Provide the [X, Y] coordinate of the cell's center where the given text is located.  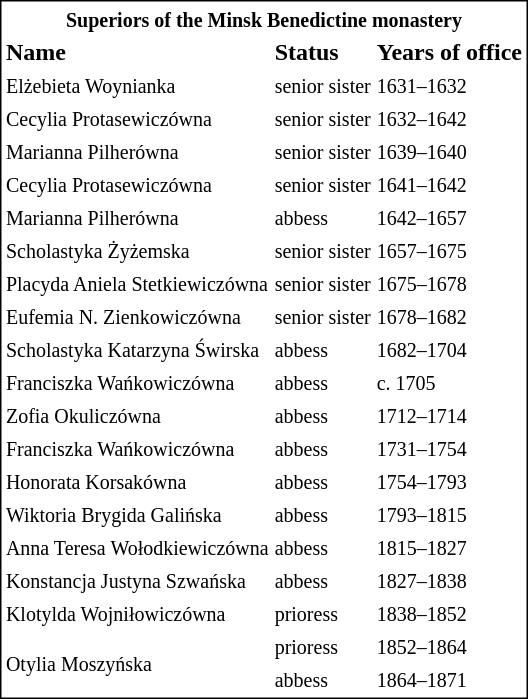
Eufemia N. Zienkowiczówna [137, 317]
Elżebieta Woynianka [137, 85]
1682–1704 [449, 349]
1827–1838 [449, 581]
Placyda Aniela Stetkiewiczówna [137, 283]
1642–1657 [449, 217]
Klotylda Wojniłowiczówna [137, 613]
Otylia Moszyńska [137, 664]
Status [322, 53]
Scholastyka Żyżemska [137, 251]
Name [137, 53]
Zofia Okuliczówna [137, 415]
1793–1815 [449, 515]
1678–1682 [449, 317]
1657–1675 [449, 251]
1632–1642 [449, 119]
1731–1754 [449, 449]
Wiktoria Brygida Galińska [137, 515]
1864–1871 [449, 679]
Years of office [449, 53]
1712–1714 [449, 415]
1641–1642 [449, 185]
1754–1793 [449, 481]
Superiors of the Minsk Benedictine monastery [264, 19]
1631–1632 [449, 85]
1815–1827 [449, 547]
1852–1864 [449, 647]
c. 1705 [449, 383]
1639–1640 [449, 151]
1675–1678 [449, 283]
Konstancja Justyna Szwańska [137, 581]
1838–1852 [449, 613]
Anna Teresa Wołodkiewiczówna [137, 547]
Honorata Korsakówna [137, 481]
Scholastyka Katarzyna Świrska [137, 349]
